Provide the (X, Y) coordinate of the cell's center where the given text is located.  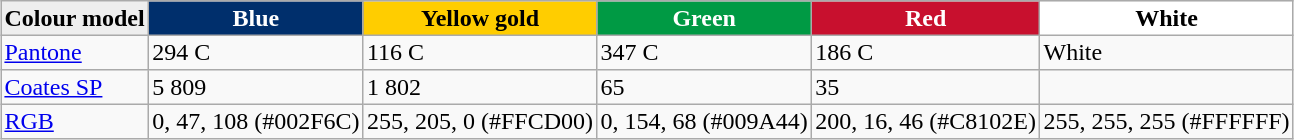
1 802 (480, 87)
Coates SP (75, 87)
255, 205, 0 (#FFCD00) (480, 121)
RGB (75, 121)
5 809 (256, 87)
Blue (256, 18)
Red (926, 18)
200, 16, 46 (#C8102E) (926, 121)
Colour model (75, 18)
116 C (480, 52)
186 C (926, 52)
294 C (256, 52)
0, 154, 68 (#009A44) (704, 121)
255, 255, 255 (#FFFFFF) (1167, 121)
Yellow gold (480, 18)
Pantone (75, 52)
Green (704, 18)
35 (926, 87)
65 (704, 87)
0, 47, 108 (#002F6C) (256, 121)
347 C (704, 52)
